Identify which cell holds the provided text, then report its [x, y] central coordinate. 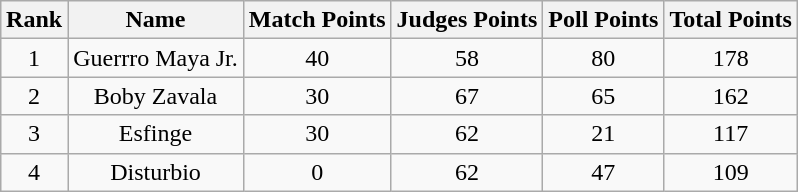
47 [604, 172]
80 [604, 58]
40 [317, 58]
Match Points [317, 20]
1 [34, 58]
109 [731, 172]
58 [467, 58]
4 [34, 172]
Total Points [731, 20]
Disturbio [156, 172]
67 [467, 96]
Rank [34, 20]
Boby Zavala [156, 96]
2 [34, 96]
Poll Points [604, 20]
0 [317, 172]
Guerrro Maya Jr. [156, 58]
178 [731, 58]
Esfinge [156, 134]
65 [604, 96]
Judges Points [467, 20]
3 [34, 134]
21 [604, 134]
Name [156, 20]
117 [731, 134]
162 [731, 96]
